Detect which cell encompasses the target text, then output its (X, Y) center coordinate. 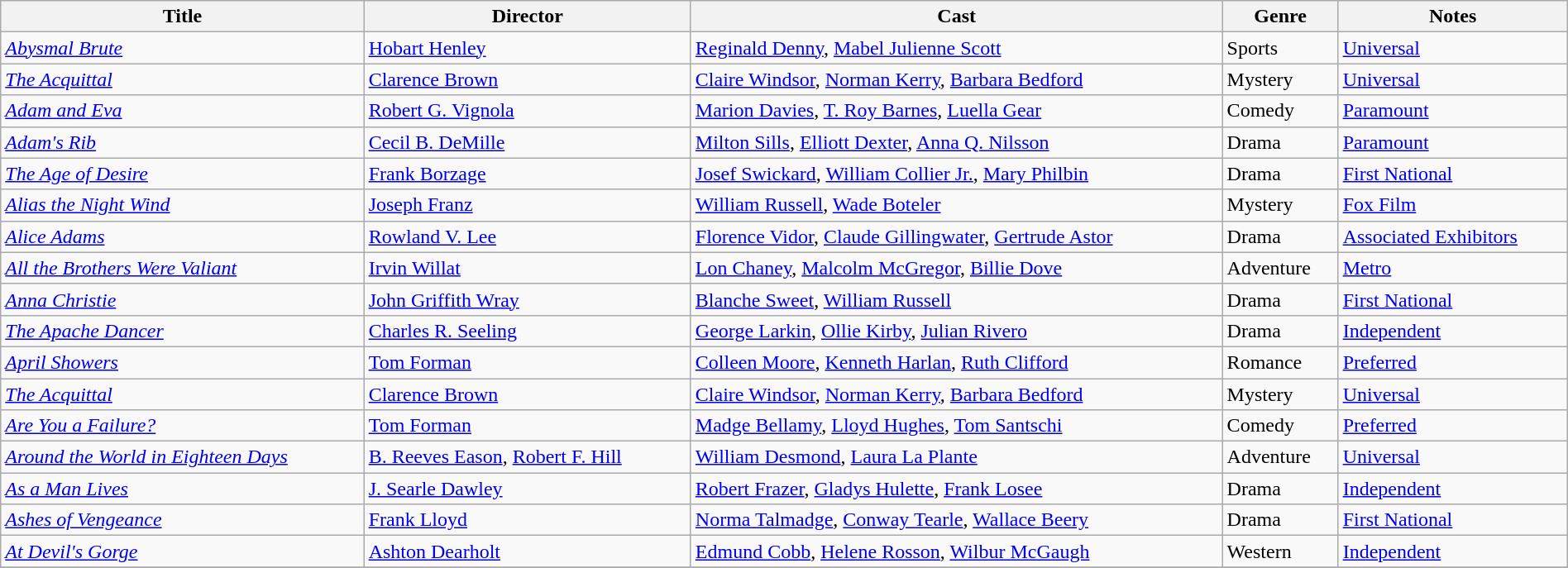
Edmund Cobb, Helene Rosson, Wilbur McGaugh (956, 551)
Frank Borzage (528, 174)
Joseph Franz (528, 205)
J. Searle Dawley (528, 489)
Fox Film (1452, 205)
Irvin Willat (528, 268)
Abysmal Brute (182, 48)
Colleen Moore, Kenneth Harlan, Ruth Clifford (956, 362)
Norma Talmadge, Conway Tearle, Wallace Beery (956, 520)
At Devil's Gorge (182, 551)
Reginald Denny, Mabel Julienne Scott (956, 48)
William Desmond, Laura La Plante (956, 457)
Genre (1280, 17)
Sports (1280, 48)
Romance (1280, 362)
Are You a Failure? (182, 426)
William Russell, Wade Boteler (956, 205)
As a Man Lives (182, 489)
Anna Christie (182, 299)
Ashes of Vengeance (182, 520)
Metro (1452, 268)
Alice Adams (182, 236)
Florence Vidor, Claude Gillingwater, Gertrude Astor (956, 236)
Notes (1452, 17)
Cast (956, 17)
Cecil B. DeMille (528, 142)
B. Reeves Eason, Robert F. Hill (528, 457)
Hobart Henley (528, 48)
Josef Swickard, William Collier Jr., Mary Philbin (956, 174)
Ashton Dearholt (528, 551)
John Griffith Wray (528, 299)
All the Brothers Were Valiant (182, 268)
The Apache Dancer (182, 331)
Milton Sills, Elliott Dexter, Anna Q. Nilsson (956, 142)
Associated Exhibitors (1452, 236)
Western (1280, 551)
Title (182, 17)
Madge Bellamy, Lloyd Hughes, Tom Santschi (956, 426)
Alias the Night Wind (182, 205)
Adam and Eva (182, 111)
Around the World in Eighteen Days (182, 457)
Robert G. Vignola (528, 111)
Blanche Sweet, William Russell (956, 299)
Adam's Rib (182, 142)
George Larkin, Ollie Kirby, Julian Rivero (956, 331)
Marion Davies, T. Roy Barnes, Luella Gear (956, 111)
The Age of Desire (182, 174)
Rowland V. Lee (528, 236)
Lon Chaney, Malcolm McGregor, Billie Dove (956, 268)
Frank Lloyd (528, 520)
April Showers (182, 362)
Charles R. Seeling (528, 331)
Director (528, 17)
Robert Frazer, Gladys Hulette, Frank Losee (956, 489)
